Find where the given text appears and provide that cell's center as [x, y] coordinate. 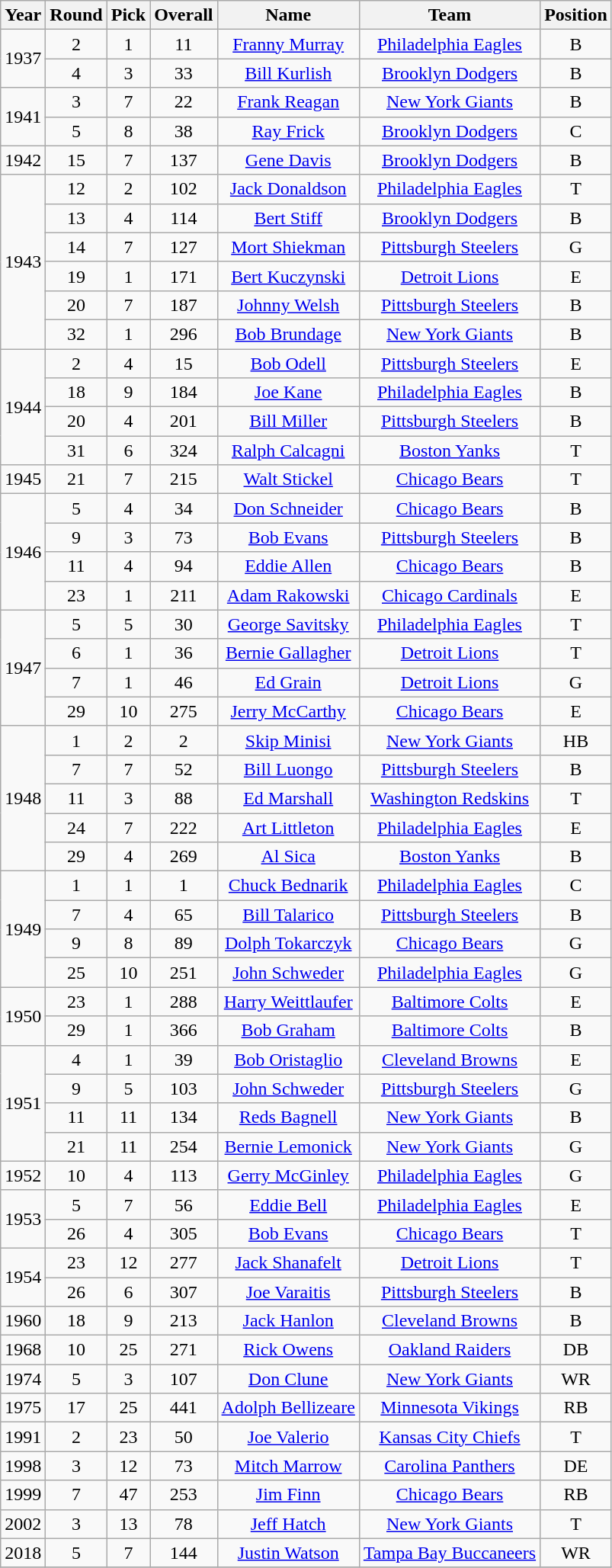
134 [184, 1117]
Bernie Lemonick [288, 1146]
137 [184, 160]
Year [23, 15]
Jim Finn [288, 1495]
215 [184, 479]
296 [184, 334]
Team [450, 15]
275 [184, 711]
Bernie Gallagher [288, 653]
24 [76, 827]
Gerry McGinley [288, 1175]
1953 [23, 1219]
Ralph Calcagni [288, 451]
Reds Bagnell [288, 1117]
1960 [23, 1321]
2018 [23, 1553]
Adam Rakowski [288, 595]
Art Littleton [288, 827]
32 [76, 334]
30 [184, 624]
253 [184, 1495]
1952 [23, 1175]
187 [184, 305]
Tampa Bay Buccaneers [450, 1553]
184 [184, 393]
36 [184, 653]
Adolph Bellizeare [288, 1408]
George Savitsky [288, 624]
269 [184, 857]
1954 [23, 1277]
1945 [23, 479]
201 [184, 422]
1943 [23, 261]
Joe Kane [288, 393]
DB [576, 1350]
Ed Grain [288, 682]
39 [184, 1060]
254 [184, 1146]
Harry Weittlaufer [288, 1002]
88 [184, 798]
Frank Reagan [288, 102]
Ed Marshall [288, 798]
Mitch Marrow [288, 1466]
441 [184, 1408]
1937 [23, 59]
1948 [23, 798]
52 [184, 769]
1949 [23, 929]
Eddie Bell [288, 1204]
Joe Valerio [288, 1437]
271 [184, 1350]
102 [184, 189]
Jack Hanlon [288, 1321]
Bob Graham [288, 1031]
Joe Varaitis [288, 1292]
19 [76, 276]
305 [184, 1233]
Mort Shiekman [288, 247]
14 [76, 247]
65 [184, 915]
222 [184, 827]
171 [184, 276]
Bob Oristaglio [288, 1060]
Pick [128, 15]
Johnny Welsh [288, 305]
34 [184, 508]
1947 [23, 668]
Bert Kuczynski [288, 276]
1998 [23, 1466]
1944 [23, 407]
Chuck Bednarik [288, 886]
38 [184, 131]
46 [184, 682]
Round [76, 15]
Skip Minisi [288, 740]
307 [184, 1292]
33 [184, 73]
Rick Owens [288, 1350]
Position [576, 15]
Minnesota Vikings [450, 1408]
107 [184, 1379]
1941 [23, 117]
Bert Stiff [288, 218]
1999 [23, 1495]
127 [184, 247]
Overall [184, 15]
Kansas City Chiefs [450, 1437]
213 [184, 1321]
Name [288, 15]
Don Clune [288, 1379]
17 [76, 1408]
HB [576, 740]
1942 [23, 160]
Dolph Tokarczyk [288, 944]
211 [184, 595]
Eddie Allen [288, 566]
Gene Davis [288, 160]
1951 [23, 1103]
1975 [23, 1408]
Bob Odell [288, 364]
Chicago Cardinals [450, 595]
31 [76, 451]
Justin Watson [288, 1553]
Ray Frick [288, 131]
288 [184, 1002]
277 [184, 1262]
113 [184, 1175]
103 [184, 1089]
114 [184, 218]
50 [184, 1437]
1950 [23, 1016]
1968 [23, 1350]
Bill Miller [288, 422]
Franny Murray [288, 44]
22 [184, 102]
Walt Stickel [288, 479]
78 [184, 1524]
Bob Brundage [288, 334]
Bill Talarico [288, 915]
251 [184, 973]
Jerry McCarthy [288, 711]
56 [184, 1204]
Al Sica [288, 857]
Bill Kurlish [288, 73]
Jack Donaldson [288, 189]
1946 [23, 552]
89 [184, 944]
DE [576, 1466]
144 [184, 1553]
2002 [23, 1524]
1974 [23, 1379]
Carolina Panthers [450, 1466]
324 [184, 451]
94 [184, 566]
Jeff Hatch [288, 1524]
Washington Redskins [450, 798]
1991 [23, 1437]
Don Schneider [288, 508]
Oakland Raiders [450, 1350]
Jack Shanafelt [288, 1262]
47 [128, 1495]
Bill Luongo [288, 769]
366 [184, 1031]
